From the cell containing the given text, extract its center point as [X, Y] coordinate. 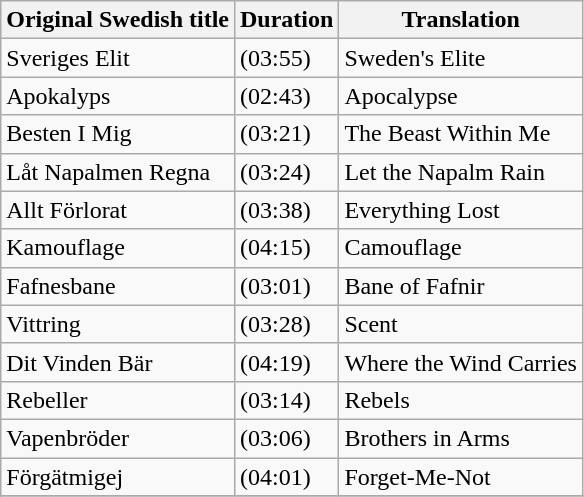
Vittring [118, 324]
Everything Lost [461, 210]
Sveriges Elit [118, 58]
(04:19) [286, 362]
Original Swedish title [118, 20]
Rebeller [118, 400]
(03:55) [286, 58]
Brothers in Arms [461, 438]
(03:01) [286, 286]
Apokalyps [118, 96]
The Beast Within Me [461, 134]
(03:06) [286, 438]
(03:28) [286, 324]
Bane of Fafnir [461, 286]
Allt Förlorat [118, 210]
Rebels [461, 400]
Scent [461, 324]
Dit Vinden Bär [118, 362]
(02:43) [286, 96]
Translation [461, 20]
Besten I Mig [118, 134]
Where the Wind Carries [461, 362]
Camouflage [461, 248]
Sweden's Elite [461, 58]
Låt Napalmen Regna [118, 172]
Fafnesbane [118, 286]
Let the Napalm Rain [461, 172]
Duration [286, 20]
(03:38) [286, 210]
Apocalypse [461, 96]
(03:21) [286, 134]
Forget-Me-Not [461, 477]
(03:14) [286, 400]
(04:01) [286, 477]
(04:15) [286, 248]
Förgätmigej [118, 477]
Vapenbröder [118, 438]
Kamouflage [118, 248]
(03:24) [286, 172]
